Determine the (X, Y) coordinate at the center of the cell enclosing the given text.  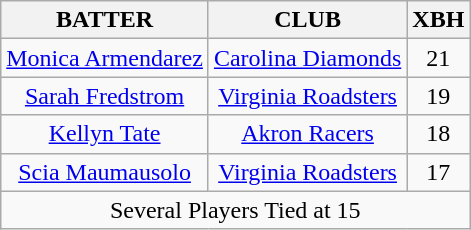
Carolina Diamonds (307, 58)
XBH (438, 20)
17 (438, 172)
CLUB (307, 20)
Kellyn Tate (105, 134)
Several Players Tied at 15 (236, 210)
18 (438, 134)
21 (438, 58)
BATTER (105, 20)
19 (438, 96)
Sarah Fredstrom (105, 96)
Akron Racers (307, 134)
Scia Maumausolo (105, 172)
Monica Armendarez (105, 58)
